Search for the cell housing the specified text and yield its (X, Y) center coordinate. 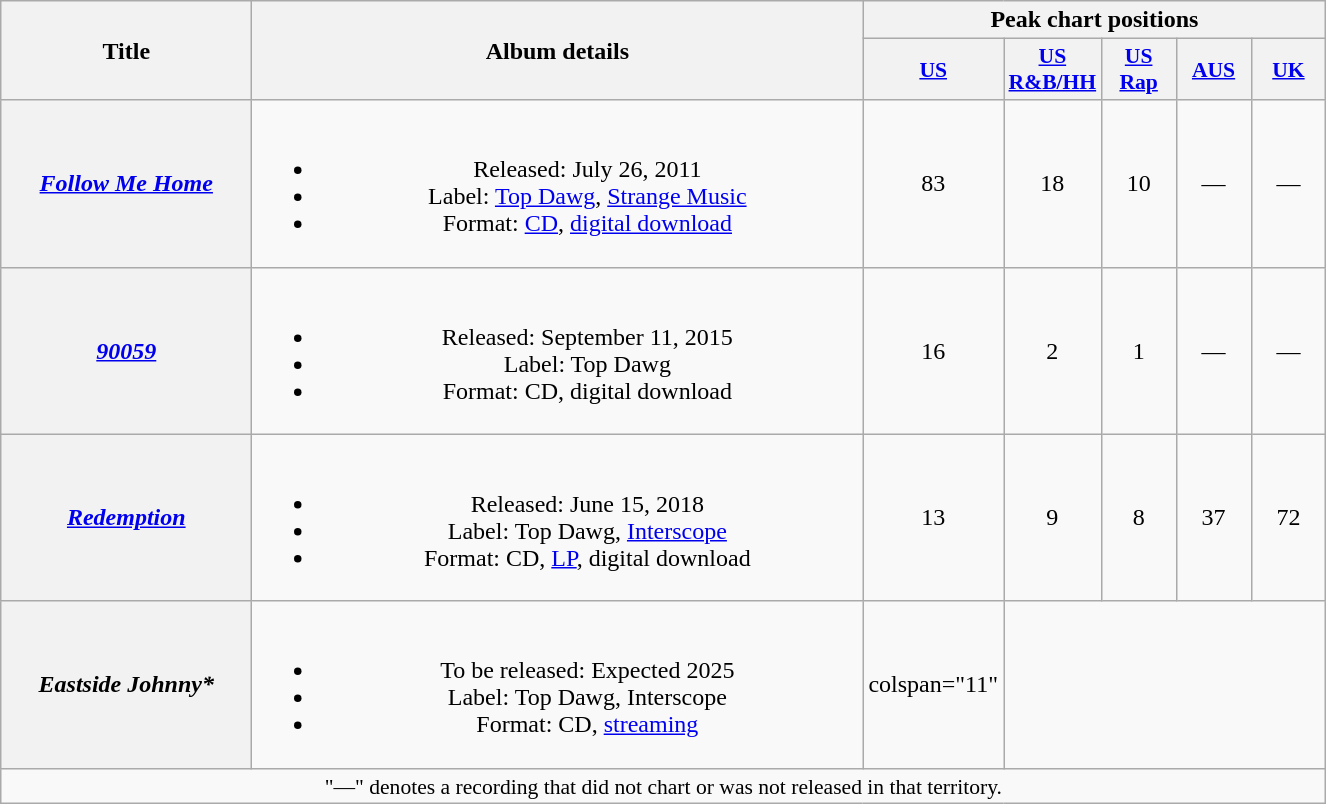
Released: September 11, 2015Label: Top DawgFormat: CD, digital download (558, 350)
US (934, 70)
Peak chart positions (1094, 20)
Follow Me Home (126, 184)
72 (1288, 518)
18 (1053, 184)
1 (1138, 350)
8 (1138, 518)
To be released: Expected 2025Label: Top Dawg, InterscopeFormat: CD, streaming (558, 684)
13 (934, 518)
colspan="11" (934, 684)
USRap (1138, 70)
10 (1138, 184)
AUS (1214, 70)
90059 (126, 350)
Released: June 15, 2018Label: Top Dawg, InterscopeFormat: CD, LP, digital download (558, 518)
9 (1053, 518)
Title (126, 50)
Redemption (126, 518)
37 (1214, 518)
Eastside Johnny* (126, 684)
Released: July 26, 2011Label: Top Dawg, Strange MusicFormat: CD, digital download (558, 184)
Album details (558, 50)
UK (1288, 70)
83 (934, 184)
"—" denotes a recording that did not chart or was not released in that territory. (664, 786)
US R&B/HH (1053, 70)
2 (1053, 350)
16 (934, 350)
